Return the (x, y) coordinate for the center point of the cell that contains the specified text.  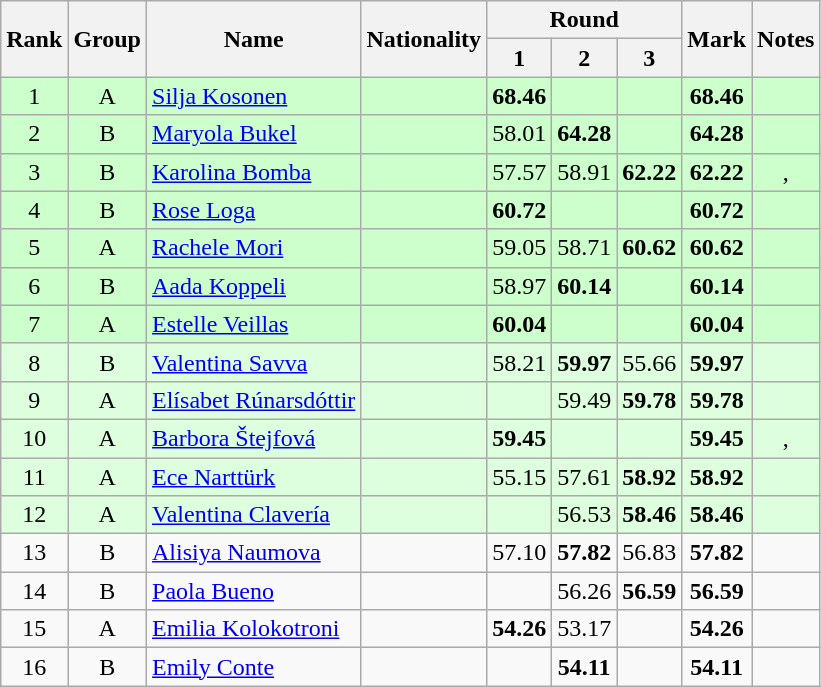
Name (254, 39)
Ece Narttürk (254, 477)
59.49 (584, 400)
Estelle Veillas (254, 324)
14 (34, 591)
57.61 (584, 477)
55.15 (520, 477)
59.05 (520, 248)
57.10 (520, 553)
13 (34, 553)
Silja Kosonen (254, 96)
Emilia Kolokotroni (254, 629)
7 (34, 324)
53.17 (584, 629)
6 (34, 286)
Group (108, 39)
Mark (717, 39)
Notes (786, 39)
11 (34, 477)
Paola Bueno (254, 591)
Barbora Štejfová (254, 438)
Valentina Savva (254, 362)
Alisiya Naumova (254, 553)
Emily Conte (254, 667)
5 (34, 248)
57.57 (520, 172)
55.66 (650, 362)
56.53 (584, 515)
9 (34, 400)
Maryola Bukel (254, 134)
56.83 (650, 553)
58.91 (584, 172)
58.21 (520, 362)
10 (34, 438)
Karolina Bomba (254, 172)
58.01 (520, 134)
16 (34, 667)
56.26 (584, 591)
Rachele Mori (254, 248)
15 (34, 629)
Round (584, 20)
Rose Loga (254, 210)
Rank (34, 39)
4 (34, 210)
Aada Koppeli (254, 286)
12 (34, 515)
58.71 (584, 248)
58.97 (520, 286)
Nationality (424, 39)
Elísabet Rúnarsdóttir (254, 400)
8 (34, 362)
Valentina Clavería (254, 515)
